Return (x, y) of the center of cell containing provided text 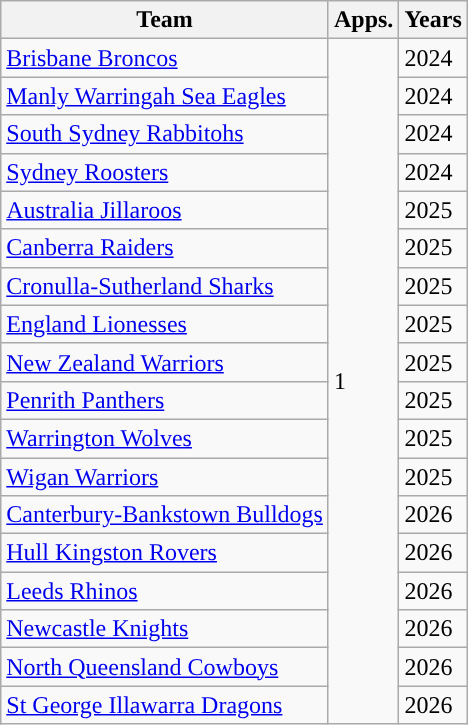
Team (165, 20)
Canterbury-Bankstown Bulldogs (165, 515)
New Zealand Warriors (165, 362)
South Sydney Rabbitohs (165, 134)
Australia Jillaroos (165, 210)
Brisbane Broncos (165, 58)
Canberra Raiders (165, 248)
Leeds Rhinos (165, 591)
Warrington Wolves (165, 438)
Apps. (363, 20)
England Lionesses (165, 324)
1 (363, 382)
Manly Warringah Sea Eagles (165, 96)
Penrith Panthers (165, 400)
St George Illawarra Dragons (165, 705)
Newcastle Knights (165, 629)
Hull Kingston Rovers (165, 553)
North Queensland Cowboys (165, 667)
Wigan Warriors (165, 477)
Sydney Roosters (165, 172)
Years (433, 20)
Cronulla-Sutherland Sharks (165, 286)
